Pinpoint the cell where the given text exists, returning its (x, y) midpoint coordinate. 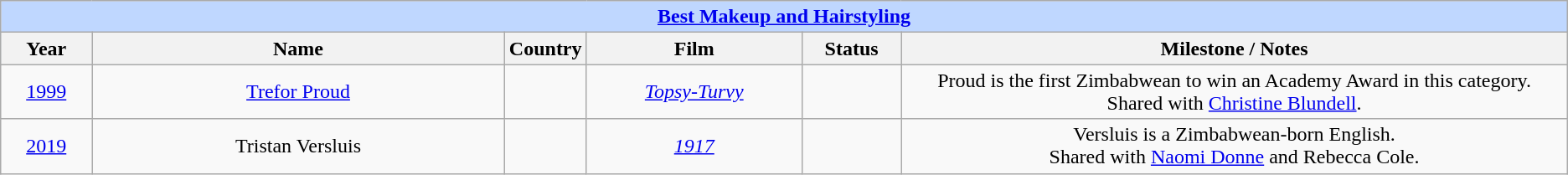
Country (545, 49)
2019 (47, 146)
Milestone / Notes (1235, 49)
Status (851, 49)
Topsy-Turvy (694, 92)
Name (298, 49)
1999 (47, 92)
Tristan Versluis (298, 146)
1917 (694, 146)
Proud is the first Zimbabwean to win an Academy Award in this category.Shared with Christine Blundell. (1235, 92)
Versluis is a Zimbabwean-born English.Shared with Naomi Donne and Rebecca Cole. (1235, 146)
Year (47, 49)
Best Makeup and Hairstyling (784, 17)
Trefor Proud (298, 92)
Film (694, 49)
